Scan for the cell matching the given text and deliver its [X, Y] coordinate at center. 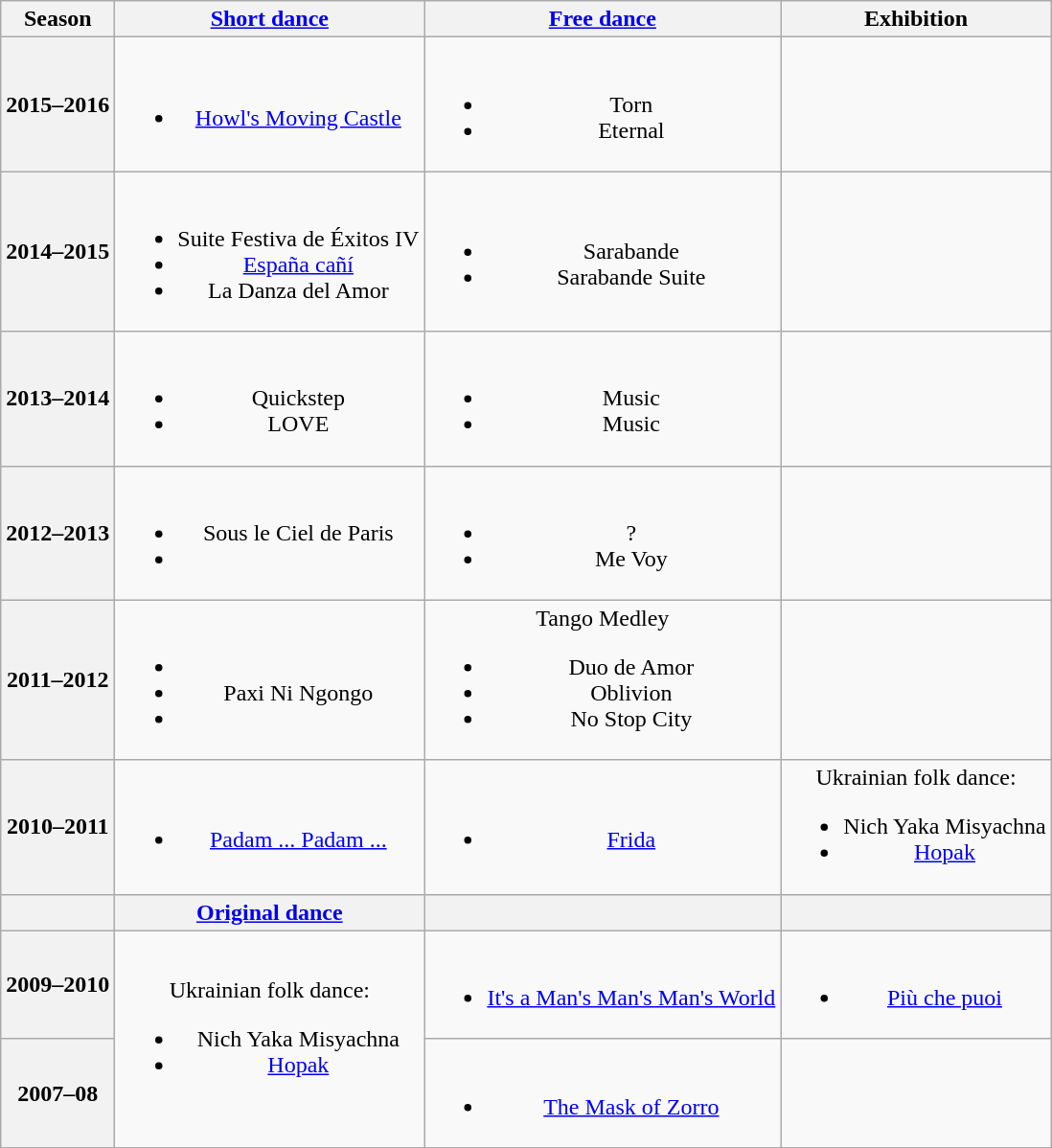
Quickstep LOVE [270, 399]
Paxi Ni Ngongo [270, 680]
Frida [603, 827]
Exhibition [916, 19]
Sarabande Sarabande Suite [603, 251]
It's a Man's Man's Man's World [603, 985]
Howl's Moving Castle [270, 104]
2015–2016 [57, 104]
Più che puoi [916, 985]
?Me Voy [603, 533]
2009–2010 [57, 985]
Padam ... Padam ... [270, 827]
Sous le Ciel de Paris [270, 533]
Season [57, 19]
2010–2011 [57, 827]
2014–2015 [57, 251]
Torn Eternal [603, 104]
2013–2014 [57, 399]
The Mask of Zorro [603, 1092]
2011–2012 [57, 680]
Original dance [270, 912]
Tango MedleyDuo de Amor Oblivion No Stop City [603, 680]
Free dance [603, 19]
Suite Festiva de Éxitos IV España cañí La Danza del Amor [270, 251]
Music Music [603, 399]
Short dance [270, 19]
2012–2013 [57, 533]
2007–08 [57, 1092]
